From the cell containing the given text, extract its center point as [x, y] coordinate. 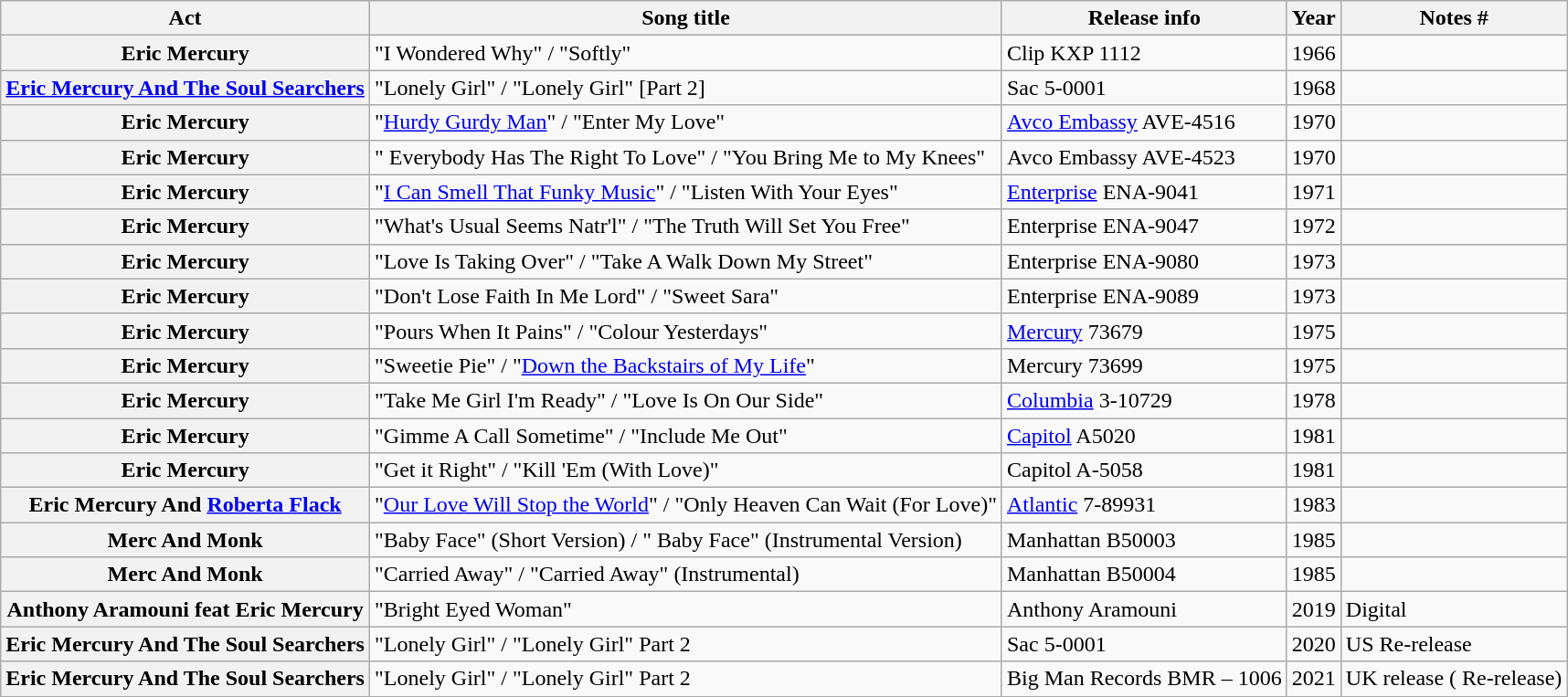
Enterprise ENA-9047 [1144, 227]
"Bright Eyed Woman" [685, 609]
"Carried Away" / "Carried Away" (Instrumental) [685, 575]
Eric Mercury And Roberta Flack [185, 505]
1966 [1314, 53]
Enterprise ENA-9041 [1144, 192]
Capitol A-5058 [1144, 470]
Digital [1454, 609]
"I Wondered Why" / "Softly" [685, 53]
"I Can Smell That Funky Music" / "Listen With Your Eyes" [685, 192]
"Gimme A Call Sometime" / "Include Me Out" [685, 436]
"What's Usual Seems Natr'l" / "The Truth Will Set You Free" [685, 227]
"Our Love Will Stop the World" / "Only Heaven Can Wait (For Love)" [685, 505]
Manhattan B50004 [1144, 575]
1968 [1314, 88]
2019 [1314, 609]
Manhattan B50003 [1144, 540]
Mercury 73679 [1144, 331]
1972 [1314, 227]
Notes # [1454, 18]
1978 [1314, 400]
Anthony Aramouni [1144, 609]
Columbia 3-10729 [1144, 400]
Release info [1144, 18]
Capitol A5020 [1144, 436]
"Baby Face" (Short Version) / " Baby Face" (Instrumental Version) [685, 540]
Big Man Records BMR – 1006 [1144, 679]
Enterprise ENA-9089 [1144, 296]
Clip KXP 1112 [1144, 53]
"Lonely Girl" / "Lonely Girl" [Part 2] [685, 88]
1971 [1314, 192]
Avco Embassy AVE-4516 [1144, 122]
2021 [1314, 679]
"Don't Lose Faith In Me Lord" / "Sweet Sara" [685, 296]
"Sweetie Pie" / "Down the Backstairs of My Life" [685, 365]
2020 [1314, 644]
" Everybody Has The Right To Love" / "You Bring Me to My Knees" [685, 157]
Anthony Aramouni feat Eric Mercury [185, 609]
Mercury 73699 [1144, 365]
"Get it Right" / "Kill 'Em (With Love)" [685, 470]
"Hurdy Gurdy Man" / "Enter My Love" [685, 122]
"Take Me Girl I'm Ready" / "Love Is On Our Side" [685, 400]
US Re-release [1454, 644]
Song title [685, 18]
Avco Embassy AVE-4523 [1144, 157]
UK release ( Re-release) [1454, 679]
1983 [1314, 505]
Act [185, 18]
"Love Is Taking Over" / "Take A Walk Down My Street" [685, 261]
"Pours When It Pains" / "Colour Yesterdays" [685, 331]
Enterprise ENA-9080 [1144, 261]
Atlantic 7-89931 [1144, 505]
Year [1314, 18]
